From the cell containing the given text, extract its center point as (X, Y) coordinate. 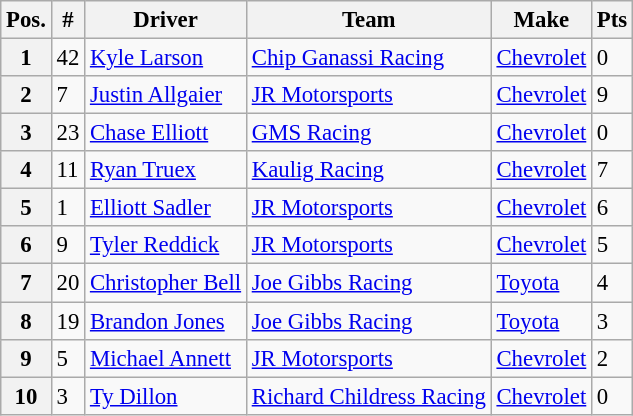
GMS Racing (368, 133)
Team (368, 20)
Elliott Sadler (166, 208)
Pos. (26, 20)
Ryan Truex (166, 170)
Driver (166, 20)
# (68, 20)
11 (68, 170)
Brandon Jones (166, 321)
Chase Elliott (166, 133)
Pts (612, 20)
19 (68, 321)
Kaulig Racing (368, 170)
Tyler Reddick (166, 245)
Make (541, 20)
Kyle Larson (166, 58)
8 (26, 321)
Richard Childress Racing (368, 396)
42 (68, 58)
23 (68, 133)
Chip Ganassi Racing (368, 58)
Christopher Bell (166, 283)
Ty Dillon (166, 396)
20 (68, 283)
Justin Allgaier (166, 95)
Michael Annett (166, 358)
10 (26, 396)
